For the text-containing cell, return its midpoint in [x, y] coordinate format. 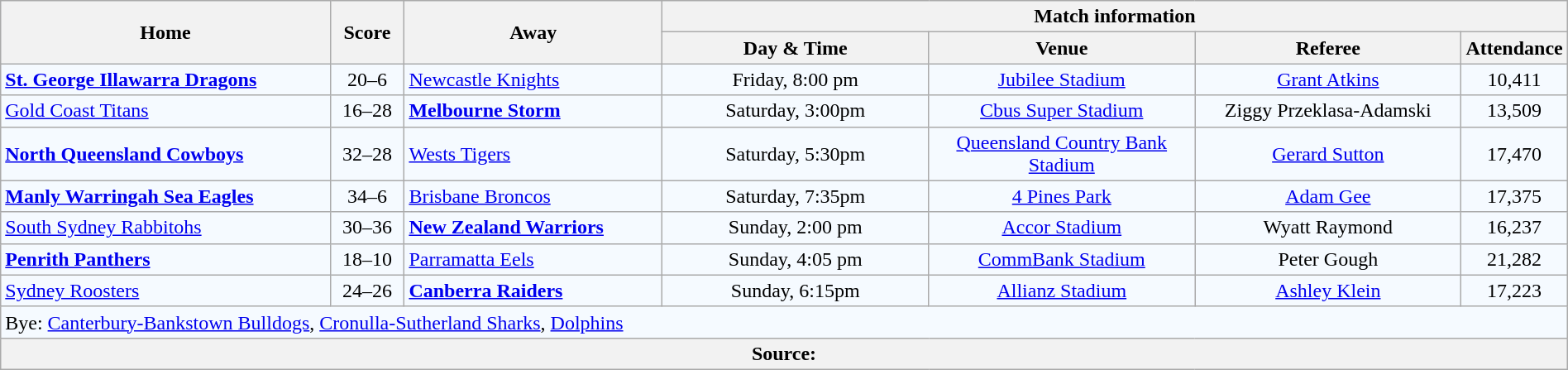
10,411 [1514, 79]
34–6 [367, 196]
17,470 [1514, 154]
20–6 [367, 79]
Peter Gough [1328, 259]
Manly Warringah Sea Eagles [165, 196]
Source: [784, 353]
Cbus Super Stadium [1062, 111]
Ziggy Przeklasa-Adamski [1328, 111]
Sydney Roosters [165, 291]
Wests Tigers [533, 154]
Bye: Canterbury-Bankstown Bulldogs, Cronulla-Sutherland Sharks, Dolphins [784, 322]
Canberra Raiders [533, 291]
Newcastle Knights [533, 79]
17,375 [1514, 196]
North Queensland Cowboys [165, 154]
16,237 [1514, 228]
Grant Atkins [1328, 79]
Gerard Sutton [1328, 154]
Brisbane Broncos [533, 196]
Sunday, 6:15pm [796, 291]
CommBank Stadium [1062, 259]
21,282 [1514, 259]
Referee [1328, 48]
Allianz Stadium [1062, 291]
Accor Stadium [1062, 228]
Adam Gee [1328, 196]
Jubilee Stadium [1062, 79]
Wyatt Raymond [1328, 228]
Venue [1062, 48]
Sunday, 4:05 pm [796, 259]
Friday, 8:00 pm [796, 79]
17,223 [1514, 291]
Score [367, 32]
South Sydney Rabbitohs [165, 228]
24–26 [367, 291]
Saturday, 3:00pm [796, 111]
13,509 [1514, 111]
Penrith Panthers [165, 259]
Sunday, 2:00 pm [796, 228]
Saturday, 7:35pm [796, 196]
Melbourne Storm [533, 111]
Day & Time [796, 48]
Saturday, 5:30pm [796, 154]
30–36 [367, 228]
4 Pines Park [1062, 196]
New Zealand Warriors [533, 228]
Away [533, 32]
Home [165, 32]
18–10 [367, 259]
Queensland Country Bank Stadium [1062, 154]
Gold Coast Titans [165, 111]
Parramatta Eels [533, 259]
32–28 [367, 154]
Ashley Klein [1328, 291]
St. George Illawarra Dragons [165, 79]
Match information [1115, 17]
16–28 [367, 111]
Attendance [1514, 48]
